Scan for the cell matching the given text and deliver its [x, y] coordinate at center. 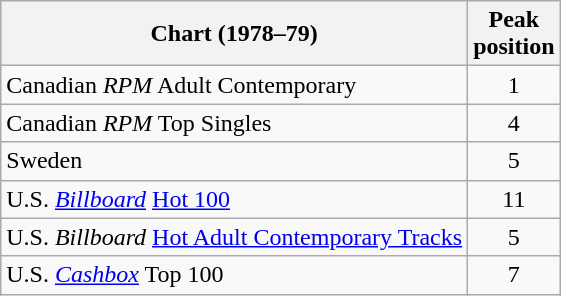
Canadian RPM Top Singles [234, 123]
U.S. Billboard Hot 100 [234, 199]
Peakposition [514, 34]
4 [514, 123]
Sweden [234, 161]
U.S. Cashbox Top 100 [234, 275]
7 [514, 275]
U.S. Billboard Hot Adult Contemporary Tracks [234, 237]
1 [514, 85]
Canadian RPM Adult Contemporary [234, 85]
11 [514, 199]
Chart (1978–79) [234, 34]
